Pinpoint the cell where the given text exists, returning its [x, y] midpoint coordinate. 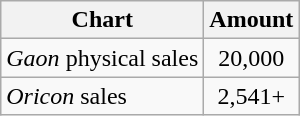
Amount [252, 20]
Chart [102, 20]
Gaon physical sales [102, 58]
2,541+ [252, 96]
Oricon sales [102, 96]
20,000 [252, 58]
